Locate the cell with the specified text and output its [x, y] center coordinate. 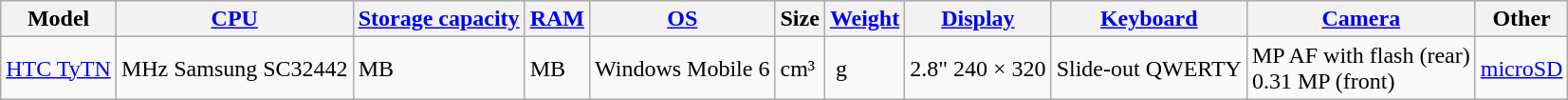
Camera [1360, 19]
OS [683, 19]
Size [800, 19]
Display [978, 19]
RAM [557, 19]
HTC TyTN [59, 69]
2.8" 240 × 320 [978, 69]
Storage capacity [438, 19]
MHz Samsung SC32442 [234, 69]
Model [59, 19]
Keyboard [1149, 19]
Windows Mobile 6 [683, 69]
cm³ [800, 69]
Slide-out QWERTY [1149, 69]
CPU [234, 19]
microSD [1522, 69]
MP AF with flash (rear) 0.31 MP (front) [1360, 69]
g [864, 69]
Other [1522, 19]
Weight [864, 19]
